Locate the cell with the specified text and output its [X, Y] center coordinate. 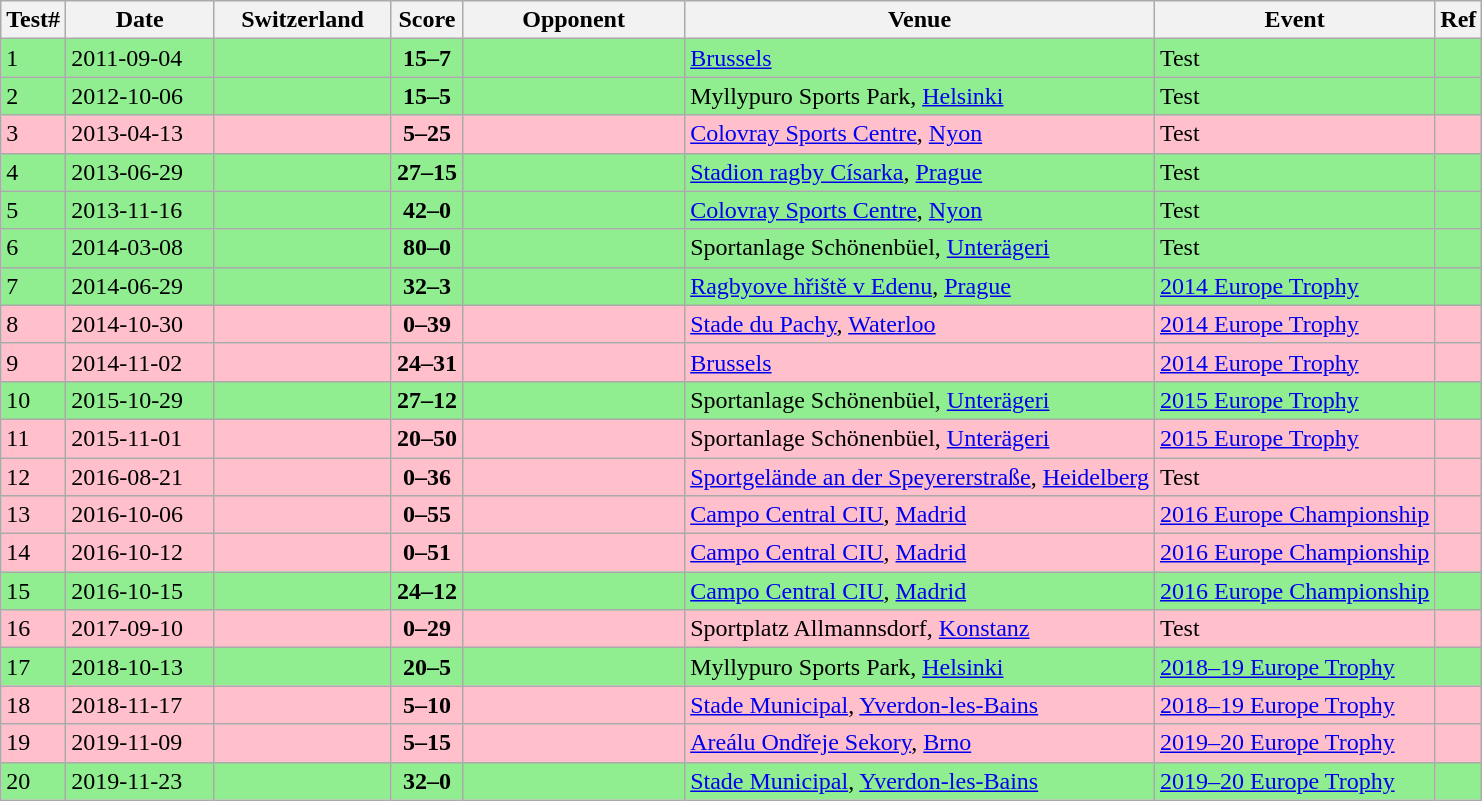
6 [34, 248]
4 [34, 172]
32–3 [426, 286]
0–55 [426, 515]
1 [34, 58]
2012-10-06 [140, 96]
Event [1294, 20]
20 [34, 781]
2014-11-02 [140, 362]
27–12 [426, 400]
Switzerland [303, 20]
18 [34, 705]
Ragbyove hřiště v Edenu, Prague [920, 286]
15–5 [426, 96]
Sportplatz Allmannsdorf, Konstanz [920, 629]
20–50 [426, 438]
20–5 [426, 667]
8 [34, 324]
5–10 [426, 705]
2016-10-15 [140, 591]
2016-08-21 [140, 477]
2015-10-29 [140, 400]
5–25 [426, 134]
2013-06-29 [140, 172]
80–0 [426, 248]
2014-06-29 [140, 286]
2017-09-10 [140, 629]
0–39 [426, 324]
5 [34, 210]
3 [34, 134]
0–51 [426, 553]
Areálu Ondřeje Sekory, Brno [920, 743]
Venue [920, 20]
Opponent [573, 20]
2018-11-17 [140, 705]
19 [34, 743]
2015-11-01 [140, 438]
42–0 [426, 210]
2019-11-09 [140, 743]
11 [34, 438]
9 [34, 362]
24–31 [426, 362]
2011-09-04 [140, 58]
2013-11-16 [140, 210]
0–36 [426, 477]
2014-03-08 [140, 248]
24–12 [426, 591]
2014-10-30 [140, 324]
15 [34, 591]
2016-10-12 [140, 553]
10 [34, 400]
0–29 [426, 629]
14 [34, 553]
Ref [1458, 20]
17 [34, 667]
2 [34, 96]
7 [34, 286]
13 [34, 515]
Stade du Pachy, Waterloo [920, 324]
Date [140, 20]
2019-11-23 [140, 781]
15–7 [426, 58]
Sportgelände an der Speyererstraße, Heidelberg [920, 477]
Stadion ragby Císarka, Prague [920, 172]
12 [34, 477]
2013-04-13 [140, 134]
2016-10-06 [140, 515]
2018-10-13 [140, 667]
32–0 [426, 781]
27–15 [426, 172]
5–15 [426, 743]
Test# [34, 20]
16 [34, 629]
Score [426, 20]
